From the cell containing the given text, extract its center point as (X, Y) coordinate. 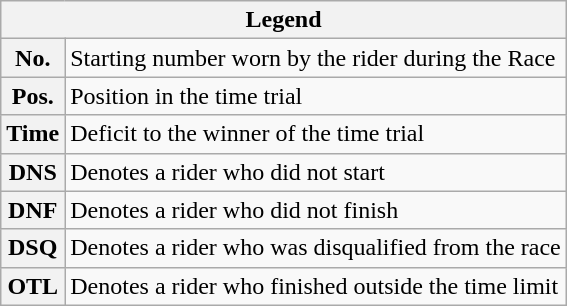
Denotes a rider who was disqualified from the race (316, 248)
DSQ (33, 248)
OTL (33, 286)
Deficit to the winner of the time trial (316, 134)
DNS (33, 172)
Denotes a rider who did not start (316, 172)
Legend (284, 20)
Pos. (33, 96)
No. (33, 58)
DNF (33, 210)
Denotes a rider who did not finish (316, 210)
Starting number worn by the rider during the Race (316, 58)
Time (33, 134)
Position in the time trial (316, 96)
Denotes a rider who finished outside the time limit (316, 286)
